Provide the (x, y) coordinate of the cell's center where the given text is located.  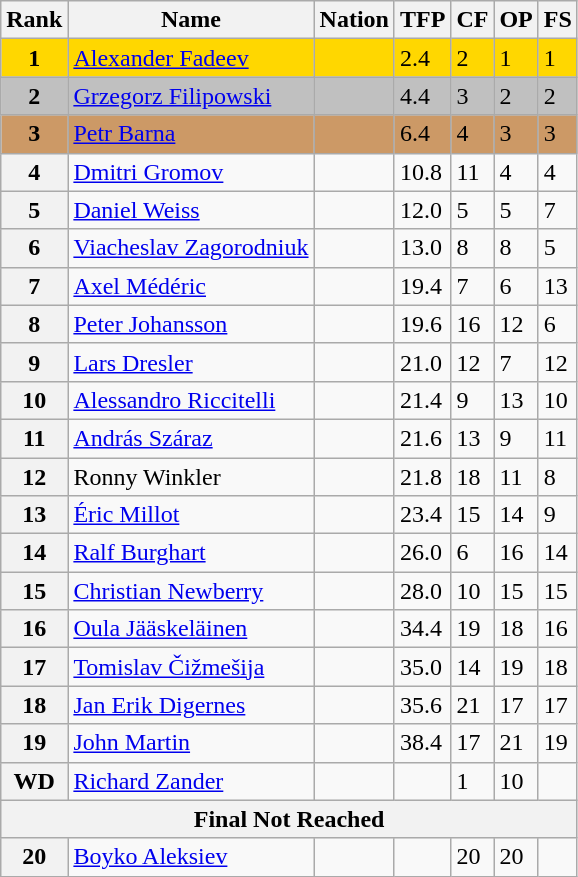
21.0 (422, 362)
Nation (354, 20)
Christian Newberry (191, 591)
21.4 (422, 400)
Jan Erik Digernes (191, 705)
26.0 (422, 553)
13.0 (422, 248)
19.4 (422, 286)
John Martin (191, 743)
Rank (34, 20)
Name (191, 20)
35.0 (422, 667)
FS (558, 20)
Dmitri Gromov (191, 172)
10.8 (422, 172)
6.4 (422, 134)
Ralf Burghart (191, 553)
Grzegorz Filipowski (191, 96)
WD (34, 781)
21.6 (422, 438)
Éric Millot (191, 515)
Lars Dresler (191, 362)
Alessandro Riccitelli (191, 400)
Tomislav Čižmešija (191, 667)
Richard Zander (191, 781)
Final Not Reached (290, 819)
Oula Jääskeläinen (191, 629)
28.0 (422, 591)
2.4 (422, 58)
35.6 (422, 705)
Alexander Fadeev (191, 58)
23.4 (422, 515)
19.6 (422, 324)
Ronny Winkler (191, 477)
12.0 (422, 210)
Peter Johansson (191, 324)
OP (516, 20)
Axel Médéric (191, 286)
Boyko Aleksiev (191, 857)
CF (472, 20)
21.8 (422, 477)
András Száraz (191, 438)
4.4 (422, 96)
TFP (422, 20)
Viacheslav Zagorodniuk (191, 248)
34.4 (422, 629)
Petr Barna (191, 134)
38.4 (422, 743)
Daniel Weiss (191, 210)
